Return (X, Y) of the center of cell containing provided text 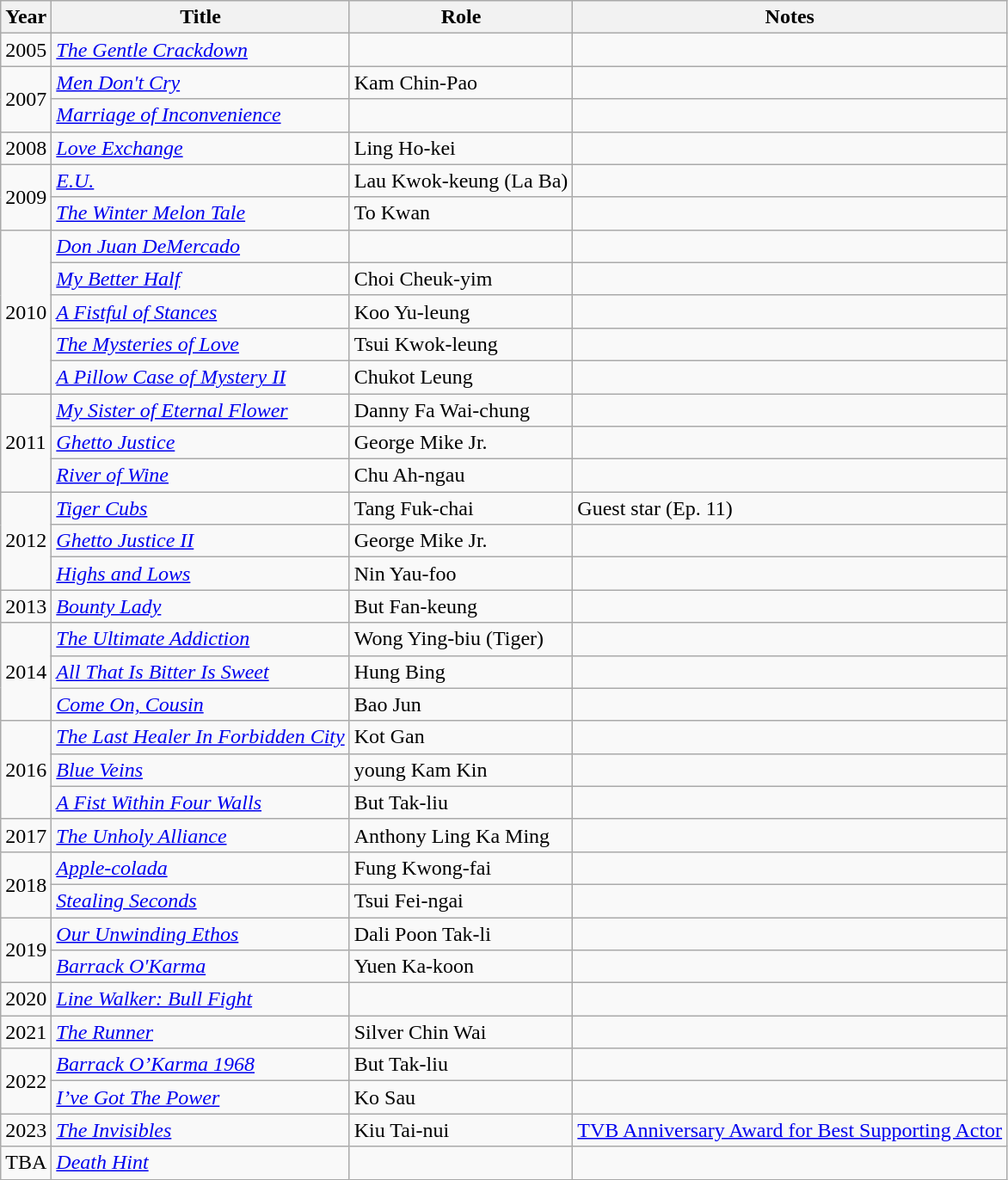
The Mysteries of Love (200, 344)
Tsui Fei-ngai (461, 900)
Fung Kwong-fai (461, 868)
I’ve Got The Power (200, 1097)
Kot Gan (461, 737)
Chukot Leung (461, 377)
Danny Fa Wai-chung (461, 410)
2019 (26, 950)
2012 (26, 541)
The Invisibles (200, 1130)
The Unholy Alliance (200, 835)
The Runner (200, 1032)
Kiu Tai-nui (461, 1130)
Our Unwinding Ethos (200, 933)
young Kam Kin (461, 770)
Blue Veins (200, 770)
Don Juan DeMercado (200, 246)
River of Wine (200, 476)
Apple-colada (200, 868)
Tang Fuk-chai (461, 508)
2017 (26, 835)
Dali Poon Tak-li (461, 933)
Nin Yau-foo (461, 574)
Title (200, 17)
Notes (790, 17)
2023 (26, 1130)
The Gentle Crackdown (200, 50)
2020 (26, 999)
Hung Bing (461, 672)
2021 (26, 1032)
Death Hint (200, 1163)
My Better Half (200, 279)
Kam Chin-Pao (461, 83)
Barrack O’Karma 1968 (200, 1065)
Line Walker: Bull Fight (200, 999)
To Kwan (461, 213)
Choi Cheuk-yim (461, 279)
2016 (26, 770)
Guest star (Ep. 11) (790, 508)
2009 (26, 197)
Tiger Cubs (200, 508)
The Ultimate Addiction (200, 639)
But Fan-keung (461, 606)
Tsui Kwok-leung (461, 344)
Ling Ho-kei (461, 148)
Barrack O'Karma (200, 967)
Love Exchange (200, 148)
All That Is Bitter Is Sweet (200, 672)
A Fist Within Four Walls (200, 802)
Year (26, 17)
A Fistful of Stances (200, 311)
Ko Sau (461, 1097)
Role (461, 17)
Men Don't Cry (200, 83)
2010 (26, 311)
Ghetto Justice (200, 443)
Wong Ying-biu (Tiger) (461, 639)
2005 (26, 50)
2014 (26, 672)
Marriage of Inconvenience (200, 115)
Ghetto Justice II (200, 541)
Highs and Lows (200, 574)
The Last Healer In Forbidden City (200, 737)
2011 (26, 443)
A Pillow Case of Mystery II (200, 377)
2008 (26, 148)
Stealing Seconds (200, 900)
E.U. (200, 181)
Koo Yu-leung (461, 311)
TVB Anniversary Award for Best Supporting Actor (790, 1130)
2013 (26, 606)
Bao Jun (461, 704)
2022 (26, 1081)
My Sister of Eternal Flower (200, 410)
Bounty Lady (200, 606)
Lau Kwok-keung (La Ba) (461, 181)
The Winter Melon Tale (200, 213)
Chu Ah-ngau (461, 476)
Yuen Ka-koon (461, 967)
2018 (26, 884)
Silver Chin Wai (461, 1032)
2007 (26, 99)
TBA (26, 1163)
Anthony Ling Ka Ming (461, 835)
Come On, Cousin (200, 704)
